Provide the [x, y] coordinate of the cell's center where the given text is located.  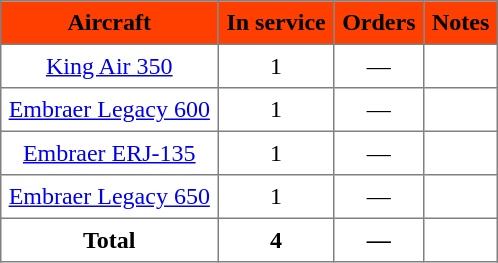
Total [109, 240]
Orders [379, 23]
In service [276, 23]
4 [276, 240]
Embraer ERJ-135 [109, 153]
Embraer Legacy 600 [109, 110]
King Air 350 [109, 66]
Embraer Legacy 650 [109, 197]
Notes [461, 23]
Aircraft [109, 23]
